From the cell containing the given text, extract its center point as [x, y] coordinate. 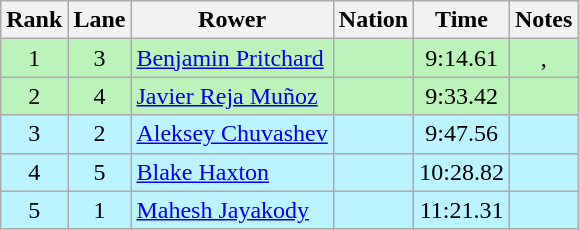
9:47.56 [462, 134]
Notes [543, 20]
Time [462, 20]
Rower [232, 20]
10:28.82 [462, 172]
Aleksey Chuvashev [232, 134]
Rank [34, 20]
, [543, 58]
9:14.61 [462, 58]
Blake Haxton [232, 172]
Nation [373, 20]
9:33.42 [462, 96]
Lane [100, 20]
11:21.31 [462, 210]
Javier Reja Muñoz [232, 96]
Benjamin Pritchard [232, 58]
Mahesh Jayakody [232, 210]
